Capture the cell that displays the provided text and extract its (X, Y) central coordinate. 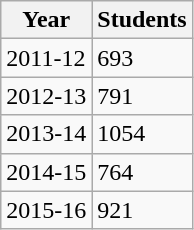
2013-14 (46, 134)
2011-12 (46, 58)
Students (142, 20)
921 (142, 210)
1054 (142, 134)
2015-16 (46, 210)
791 (142, 96)
764 (142, 172)
2012-13 (46, 96)
693 (142, 58)
2014-15 (46, 172)
Year (46, 20)
